From the cell containing the given text, extract its center point as [X, Y] coordinate. 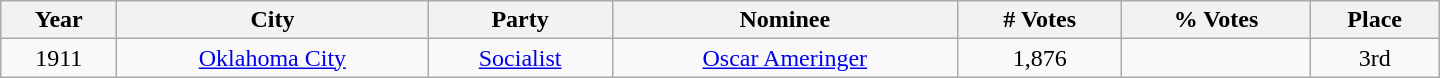
1911 [59, 58]
# Votes [1040, 20]
Socialist [520, 58]
1,876 [1040, 58]
City [272, 20]
Nominee [784, 20]
3rd [1374, 58]
% Votes [1216, 20]
Place [1374, 20]
Oscar Ameringer [784, 58]
Party [520, 20]
Year [59, 20]
Oklahoma City [272, 58]
